Return the [x, y] coordinate for the center point of the cell that contains the specified text.  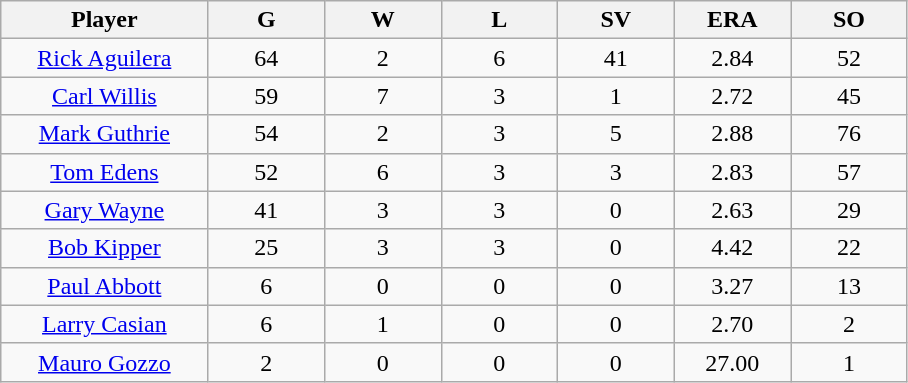
25 [266, 248]
57 [850, 172]
SV [616, 20]
2.70 [732, 324]
Bob Kipper [104, 248]
4.42 [732, 248]
64 [266, 58]
2.63 [732, 210]
2.88 [732, 134]
76 [850, 134]
ERA [732, 20]
L [500, 20]
Tom Edens [104, 172]
2.84 [732, 58]
Paul Abbott [104, 286]
59 [266, 96]
Mark Guthrie [104, 134]
7 [382, 96]
Carl Willis [104, 96]
2.72 [732, 96]
45 [850, 96]
SO [850, 20]
Player [104, 20]
Rick Aguilera [104, 58]
27.00 [732, 362]
Larry Casian [104, 324]
5 [616, 134]
22 [850, 248]
54 [266, 134]
Mauro Gozzo [104, 362]
13 [850, 286]
W [382, 20]
Gary Wayne [104, 210]
29 [850, 210]
G [266, 20]
3.27 [732, 286]
2.83 [732, 172]
